Identify which cell holds the provided text, then report its (X, Y) central coordinate. 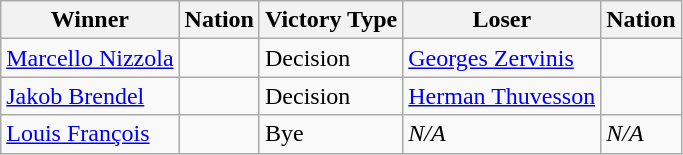
Georges Zervinis (502, 58)
Herman Thuvesson (502, 96)
Bye (330, 134)
Loser (502, 20)
Louis François (90, 134)
Winner (90, 20)
Jakob Brendel (90, 96)
Marcello Nizzola (90, 58)
Victory Type (330, 20)
